Output the (x, y) coordinate of the center of the cell containing the given text.  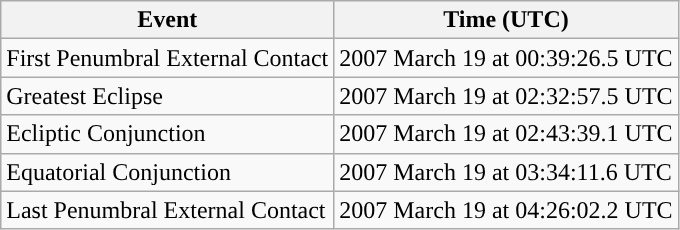
Ecliptic Conjunction (168, 134)
2007 March 19 at 00:39:26.5 UTC (506, 58)
Last Penumbral External Contact (168, 210)
Greatest Eclipse (168, 96)
First Penumbral External Contact (168, 58)
2007 March 19 at 04:26:02.2 UTC (506, 210)
2007 March 19 at 03:34:11.6 UTC (506, 172)
Event (168, 20)
2007 March 19 at 02:32:57.5 UTC (506, 96)
Time (UTC) (506, 20)
2007 March 19 at 02:43:39.1 UTC (506, 134)
Equatorial Conjunction (168, 172)
